Determine the [x, y] coordinate at the center of the cell enclosing the given text.  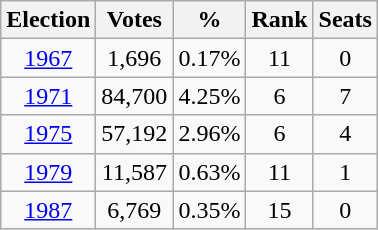
0.63% [210, 172]
1971 [48, 96]
0.17% [210, 58]
84,700 [134, 96]
0.35% [210, 210]
7 [345, 96]
Seats [345, 20]
4 [345, 134]
11,587 [134, 172]
1967 [48, 58]
1979 [48, 172]
4.25% [210, 96]
15 [280, 210]
1975 [48, 134]
57,192 [134, 134]
1987 [48, 210]
Election [48, 20]
2.96% [210, 134]
Votes [134, 20]
1 [345, 172]
6,769 [134, 210]
Rank [280, 20]
1,696 [134, 58]
% [210, 20]
